Search for the cell housing the specified text and yield its (x, y) center coordinate. 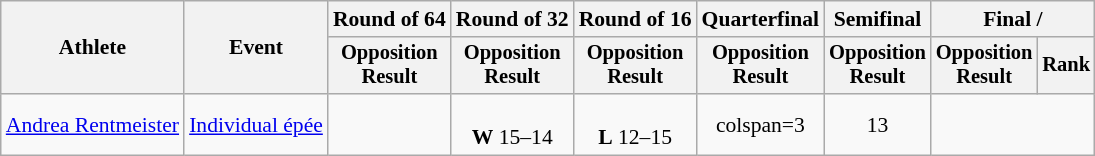
Individual épée (256, 124)
L 12–15 (636, 124)
Round of 64 (390, 19)
Final / (1013, 19)
W 15–14 (512, 124)
Round of 16 (636, 19)
Rank (1066, 66)
colspan=3 (761, 124)
Athlete (92, 48)
13 (878, 124)
Semifinal (878, 19)
Round of 32 (512, 19)
Event (256, 48)
Andrea Rentmeister (92, 124)
Quarterfinal (761, 19)
